Extract the (X, Y) coordinate from the center of the cell holding the provided text.  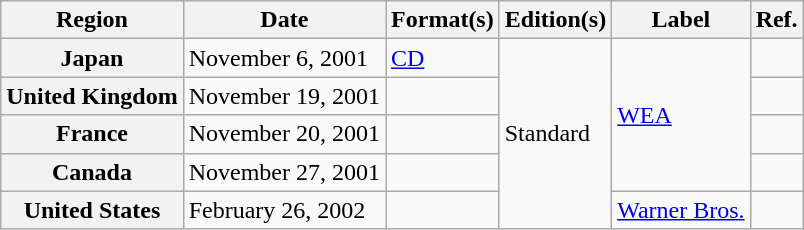
United Kingdom (92, 96)
Warner Bros. (681, 210)
United States (92, 210)
Label (681, 20)
WEA (681, 115)
Format(s) (443, 20)
Canada (92, 172)
Edition(s) (555, 20)
Ref. (776, 20)
Date (284, 20)
France (92, 134)
November 6, 2001 (284, 58)
Japan (92, 58)
February 26, 2002 (284, 210)
November 27, 2001 (284, 172)
November 19, 2001 (284, 96)
Standard (555, 134)
Region (92, 20)
November 20, 2001 (284, 134)
CD (443, 58)
